Scan for the cell matching the given text and deliver its (x, y) coordinate at center. 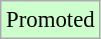
Promoted (50, 20)
